Locate the cell with the specified text and output its [x, y] center coordinate. 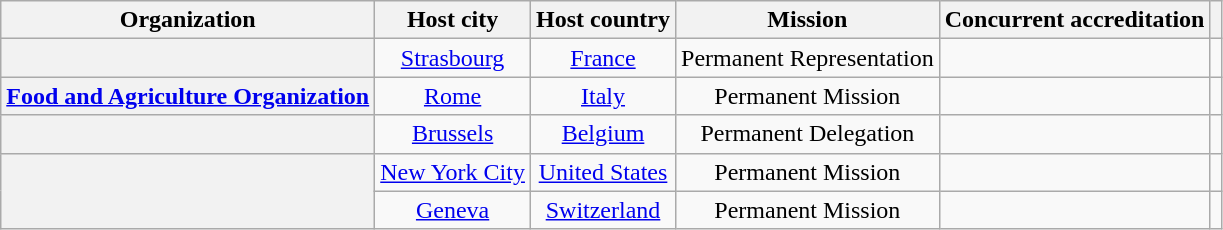
United States [602, 172]
New York City [453, 172]
Food and Agriculture Organization [188, 96]
Strasbourg [453, 58]
Belgium [602, 134]
Brussels [453, 134]
Switzerland [602, 210]
Italy [602, 96]
Concurrent accreditation [1074, 20]
France [602, 58]
Geneva [453, 210]
Host country [602, 20]
Host city [453, 20]
Organization [188, 20]
Mission [808, 20]
Rome [453, 96]
Permanent Delegation [808, 134]
Permanent Representation [808, 58]
